Find where the given text appears and provide that cell's center as (x, y) coordinate. 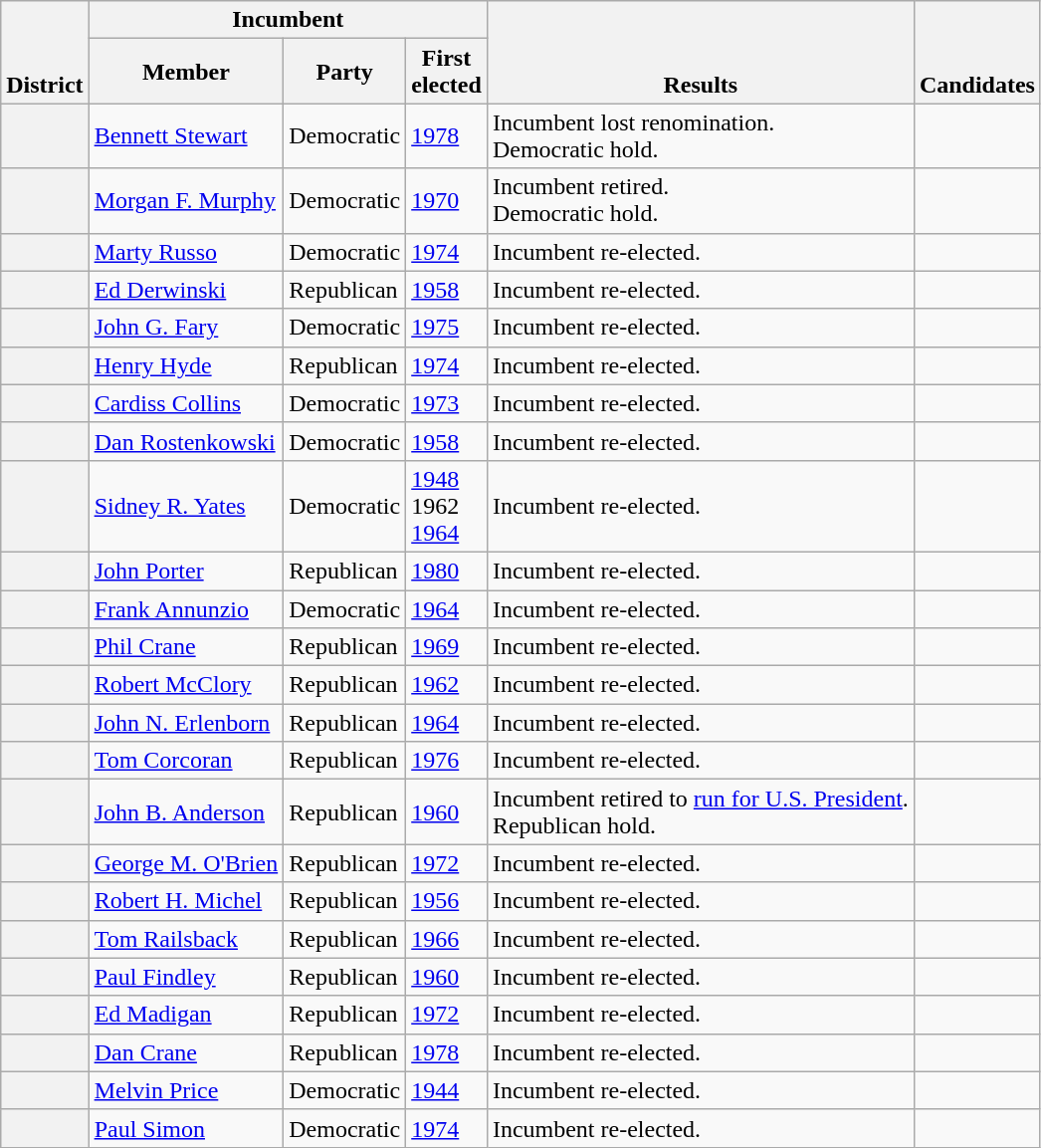
Member (186, 72)
Bennett Stewart (186, 135)
Firstelected (447, 72)
George M. O'Brien (186, 863)
1975 (447, 328)
1966 (447, 939)
Paul Findley (186, 977)
Frank Annunzio (186, 608)
John B. Anderson (186, 812)
Ed Derwinski (186, 290)
1962 (447, 685)
1944 (447, 1090)
Incumbent lost renomination.Democratic hold. (701, 135)
Marty Russo (186, 252)
Results (701, 52)
Party (344, 72)
Robert H. Michel (186, 901)
1970 (447, 201)
19481962 1964 (447, 506)
Ed Madigan (186, 1015)
Incumbent retired.Democratic hold. (701, 201)
Incumbent retired to run for U.S. President.Republican hold. (701, 812)
Candidates (977, 52)
Tom Corcoran (186, 761)
1980 (447, 571)
1973 (447, 403)
Phil Crane (186, 647)
Sidney R. Yates (186, 506)
Dan Rostenkowski (186, 441)
Paul Simon (186, 1128)
District (45, 52)
Incumbent (288, 20)
John G. Fary (186, 328)
1976 (447, 761)
Morgan F. Murphy (186, 201)
Robert McClory (186, 685)
Henry Hyde (186, 365)
Tom Railsback (186, 939)
Dan Crane (186, 1052)
John Porter (186, 571)
Melvin Price (186, 1090)
1969 (447, 647)
1956 (447, 901)
Cardiss Collins (186, 403)
John N. Erlenborn (186, 723)
